Detect which cell encompasses the target text, then output its [X, Y] center coordinate. 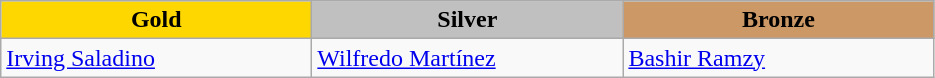
Irving Saladino [156, 58]
Bashir Ramzy [778, 58]
Bronze [778, 20]
Silver [468, 20]
Wilfredo Martínez [468, 58]
Gold [156, 20]
